Pinpoint the cell where the given text exists, returning its (x, y) midpoint coordinate. 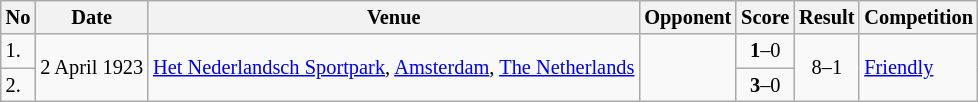
3–0 (765, 85)
Opponent (688, 17)
Friendly (918, 68)
Result (826, 17)
2. (18, 85)
8–1 (826, 68)
1. (18, 51)
Score (765, 17)
Date (92, 17)
No (18, 17)
Competition (918, 17)
1–0 (765, 51)
2 April 1923 (92, 68)
Het Nederlandsch Sportpark, Amsterdam, The Netherlands (394, 68)
Venue (394, 17)
